Extract the (x, y) coordinate from the center of the cell holding the provided text.  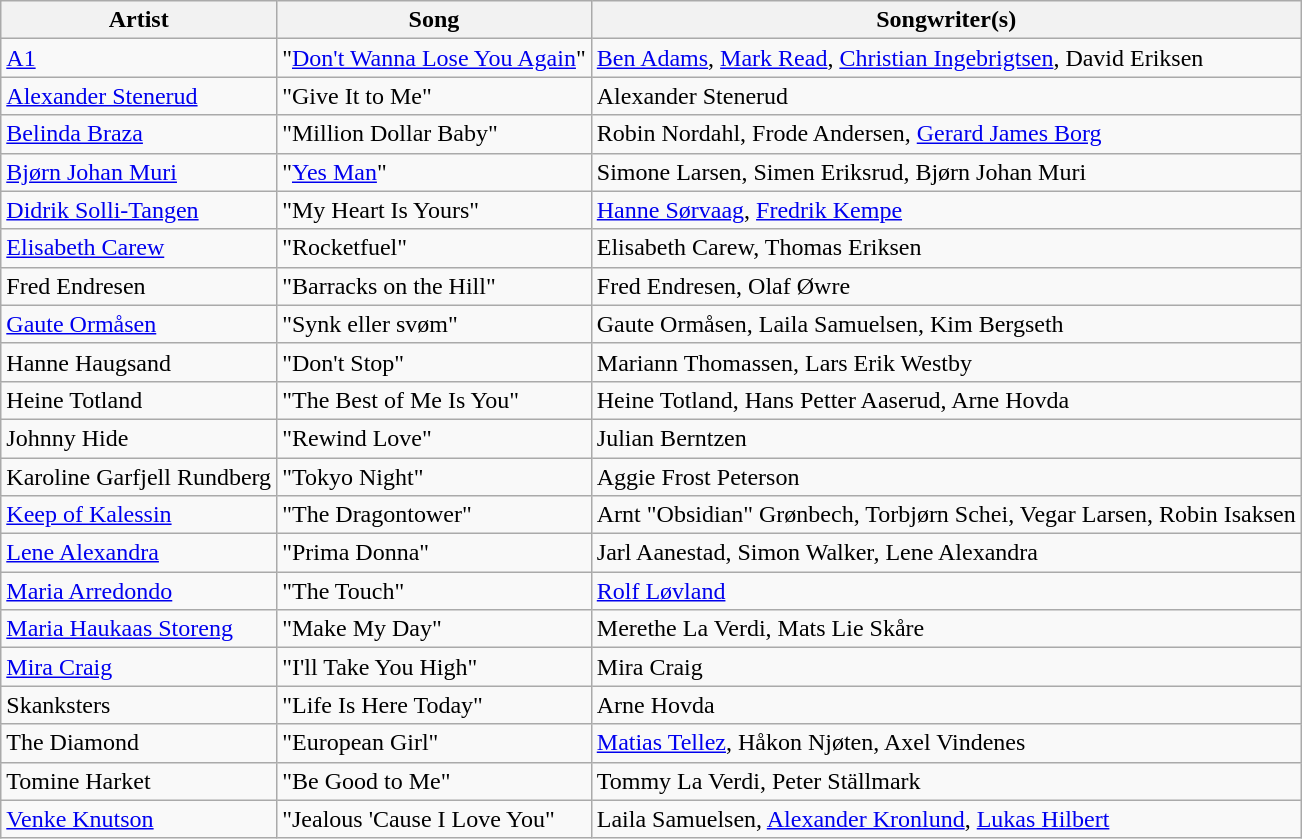
"The Touch" (434, 591)
Laila Samuelsen, Alexander Kronlund, Lukas Hilbert (946, 819)
Bjørn Johan Muri (139, 172)
Gaute Ormåsen, Laila Samuelsen, Kim Bergseth (946, 324)
"Rocketfuel" (434, 248)
Matias Tellez, Håkon Njøten, Axel Vindenes (946, 743)
Hanne Haugsand (139, 362)
Maria Haukaas Storeng (139, 629)
Ben Adams, Mark Read, Christian Ingebrigtsen, David Eriksen (946, 58)
Lene Alexandra (139, 553)
"Synk eller svøm" (434, 324)
A1 (139, 58)
"Jealous 'Cause I Love You" (434, 819)
"Prima Donna" (434, 553)
Elisabeth Carew (139, 248)
Tommy La Verdi, Peter Ställmark (946, 781)
Fred Endresen (139, 286)
"Million Dollar Baby" (434, 134)
Jarl Aanestad, Simon Walker, Lene Alexandra (946, 553)
Rolf Løvland (946, 591)
Didrik Solli-Tangen (139, 210)
Venke Knutson (139, 819)
Arne Hovda (946, 705)
"I'll Take You High" (434, 667)
"Don't Wanna Lose You Again" (434, 58)
"Rewind Love" (434, 438)
Johnny Hide (139, 438)
Keep of Kalessin (139, 515)
"Don't Stop" (434, 362)
Songwriter(s) (946, 20)
Merethe La Verdi, Mats Lie Skåre (946, 629)
Heine Totland, Hans Petter Aaserud, Arne Hovda (946, 400)
Fred Endresen, Olaf Øwre (946, 286)
Belinda Braza (139, 134)
Robin Nordahl, Frode Andersen, Gerard James Borg (946, 134)
"Barracks on the Hill" (434, 286)
Skanksters (139, 705)
The Diamond (139, 743)
"The Best of Me Is You" (434, 400)
Elisabeth Carew, Thomas Eriksen (946, 248)
Gaute Ormåsen (139, 324)
Heine Totland (139, 400)
Mariann Thomassen, Lars Erik Westby (946, 362)
Song (434, 20)
"Be Good to Me" (434, 781)
"The Dragontower" (434, 515)
"European Girl" (434, 743)
Maria Arredondo (139, 591)
Aggie Frost Peterson (946, 477)
Tomine Harket (139, 781)
Julian Berntzen (946, 438)
Hanne Sørvaag, Fredrik Kempe (946, 210)
Arnt "Obsidian" Grønbech, Torbjørn Schei, Vegar Larsen, Robin Isaksen (946, 515)
"Tokyo Night" (434, 477)
Simone Larsen, Simen Eriksrud, Bjørn Johan Muri (946, 172)
"Make My Day" (434, 629)
"Life Is Here Today" (434, 705)
Artist (139, 20)
"My Heart Is Yours" (434, 210)
"Give It to Me" (434, 96)
"Yes Man" (434, 172)
Karoline Garfjell Rundberg (139, 477)
